Locate the cell with the specified text and output its (x, y) center coordinate. 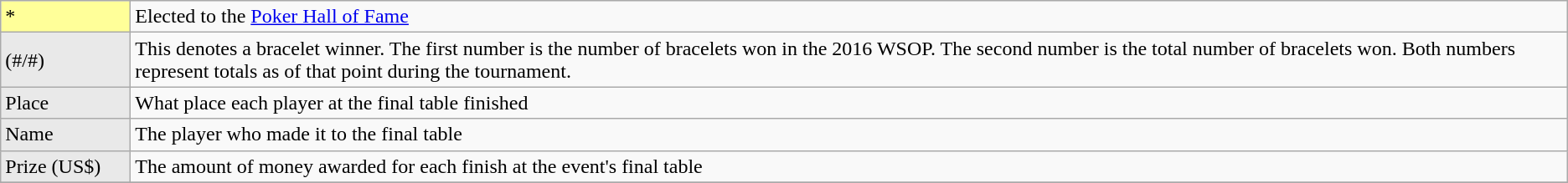
Elected to the Poker Hall of Fame (849, 17)
Name (65, 135)
(#/#) (65, 60)
The amount of money awarded for each finish at the event's final table (849, 166)
What place each player at the final table finished (849, 103)
Place (65, 103)
Prize (US$) (65, 166)
The player who made it to the final table (849, 135)
* (65, 17)
